Search for the cell housing the specified text and yield its [X, Y] center coordinate. 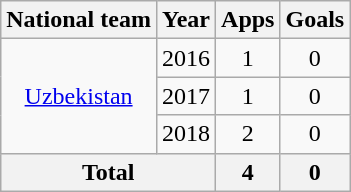
2 [248, 134]
2017 [186, 96]
Total [108, 172]
Year [186, 20]
2016 [186, 58]
Apps [248, 20]
Uzbekistan [79, 96]
Goals [315, 20]
National team [79, 20]
4 [248, 172]
2018 [186, 134]
